Identify which cell holds the provided text, then report its [x, y] central coordinate. 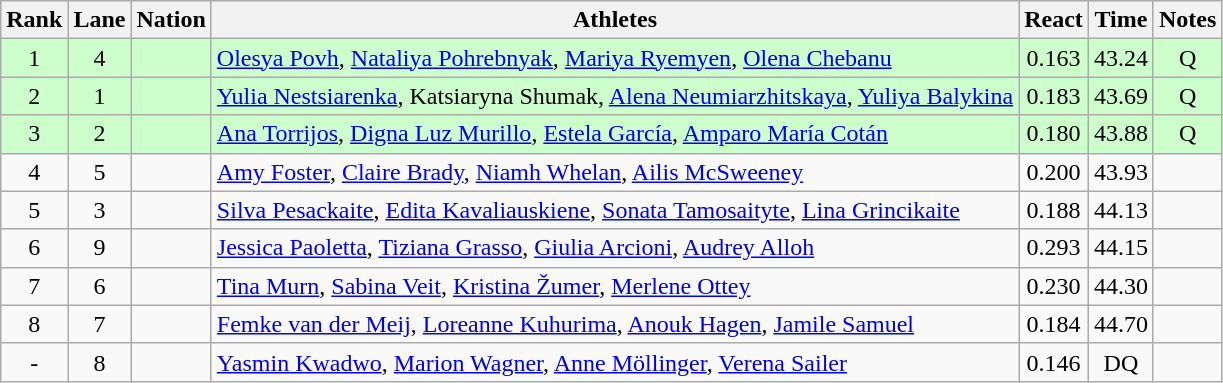
0.183 [1054, 96]
Athletes [614, 20]
Femke van der Meij, Loreanne Kuhurima, Anouk Hagen, Jamile Samuel [614, 324]
43.69 [1120, 96]
0.146 [1054, 362]
43.88 [1120, 134]
Rank [34, 20]
Nation [171, 20]
0.230 [1054, 286]
44.70 [1120, 324]
9 [100, 248]
Jessica Paoletta, Tiziana Grasso, Giulia Arcioni, Audrey Alloh [614, 248]
- [34, 362]
0.200 [1054, 172]
44.15 [1120, 248]
44.30 [1120, 286]
Yasmin Kwadwo, Marion Wagner, Anne Möllinger, Verena Sailer [614, 362]
Time [1120, 20]
Notes [1187, 20]
44.13 [1120, 210]
0.188 [1054, 210]
43.24 [1120, 58]
DQ [1120, 362]
Yulia Nestsiarenka, Katsiaryna Shumak, Alena Neumiarzhitskaya, Yuliya Balykina [614, 96]
0.184 [1054, 324]
React [1054, 20]
0.163 [1054, 58]
Ana Torrijos, Digna Luz Murillo, Estela García, Amparo María Cotán [614, 134]
0.180 [1054, 134]
Tina Murn, Sabina Veit, Kristina Žumer, Merlene Ottey [614, 286]
Amy Foster, Claire Brady, Niamh Whelan, Ailis McSweeney [614, 172]
0.293 [1054, 248]
Silva Pesackaite, Edita Kavaliauskiene, Sonata Tamosaityte, Lina Grincikaite [614, 210]
Olesya Povh, Nataliya Pohrebnyak, Mariya Ryemyen, Olena Chebanu [614, 58]
43.93 [1120, 172]
Lane [100, 20]
